Determine the (x, y) coordinate at the center of the cell enclosing the given text.  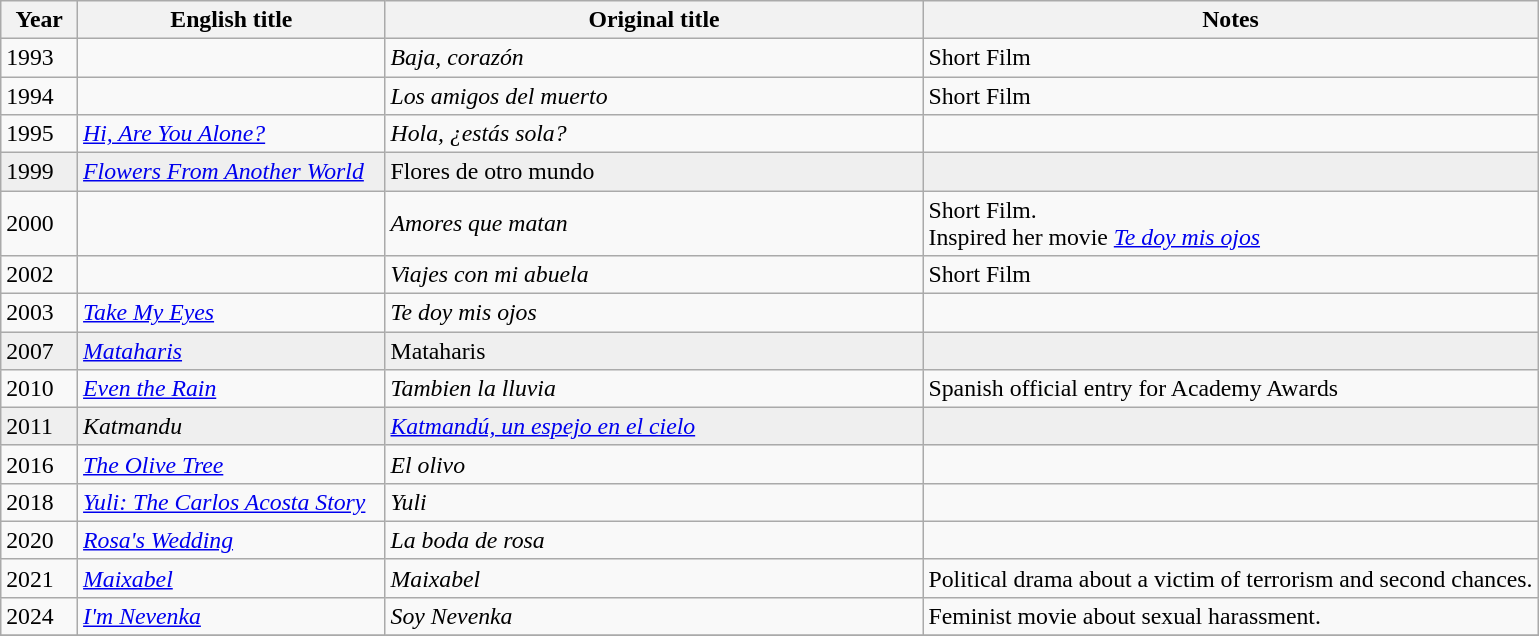
1995 (40, 133)
Year (40, 20)
2018 (40, 502)
2000 (40, 222)
Even the Rain (232, 388)
Baja, corazón (654, 58)
Te doy mis ojos (654, 312)
2007 (40, 350)
Yuli: The Carlos Acosta Story (232, 502)
Soy Nevenka (654, 616)
2011 (40, 426)
2002 (40, 274)
Spanish official entry for Academy Awards (1230, 388)
I'm Nevenka (232, 616)
2010 (40, 388)
English title (232, 20)
2016 (40, 464)
Flores de otro mundo (654, 171)
The Olive Tree (232, 464)
Viajes con mi abuela (654, 274)
Tambien la lluvia (654, 388)
2021 (40, 578)
Amores que matan (654, 222)
Feminist movie about sexual harassment. (1230, 616)
Yuli (654, 502)
2020 (40, 540)
Short Film.Inspired her movie Te doy mis ojos (1230, 222)
1999 (40, 171)
Political drama about a victim of terrorism and second chances. (1230, 578)
La boda de rosa (654, 540)
Take My Eyes (232, 312)
Notes (1230, 20)
Katmandu (232, 426)
1993 (40, 58)
2003 (40, 312)
1994 (40, 96)
Original title (654, 20)
Flowers From Another World (232, 171)
2024 (40, 616)
Katmandú, un espejo en el cielo (654, 426)
Rosa's Wedding (232, 540)
Hi, Are You Alone? (232, 133)
El olivo (654, 464)
Los amigos del muerto (654, 96)
Hola, ¿estás sola? (654, 133)
